Capture the cell that displays the provided text and extract its (x, y) central coordinate. 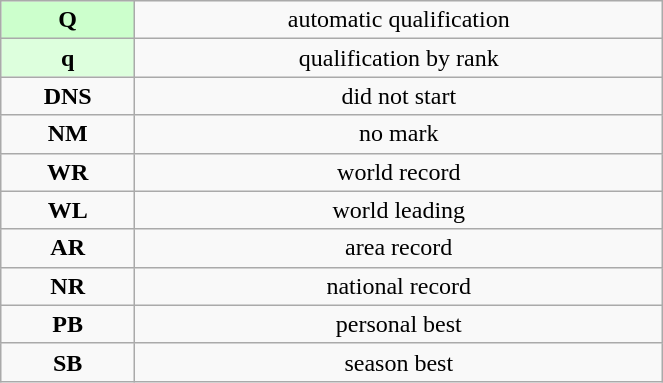
Q (68, 20)
AR (68, 248)
no mark (399, 134)
personal best (399, 324)
NM (68, 134)
NR (68, 286)
PB (68, 324)
did not start (399, 96)
q (68, 58)
world record (399, 172)
qualification by rank (399, 58)
area record (399, 248)
WL (68, 210)
SB (68, 362)
season best (399, 362)
world leading (399, 210)
DNS (68, 96)
WR (68, 172)
national record (399, 286)
automatic qualification (399, 20)
